Determine the (x, y) coordinate at the center of the cell enclosing the given text.  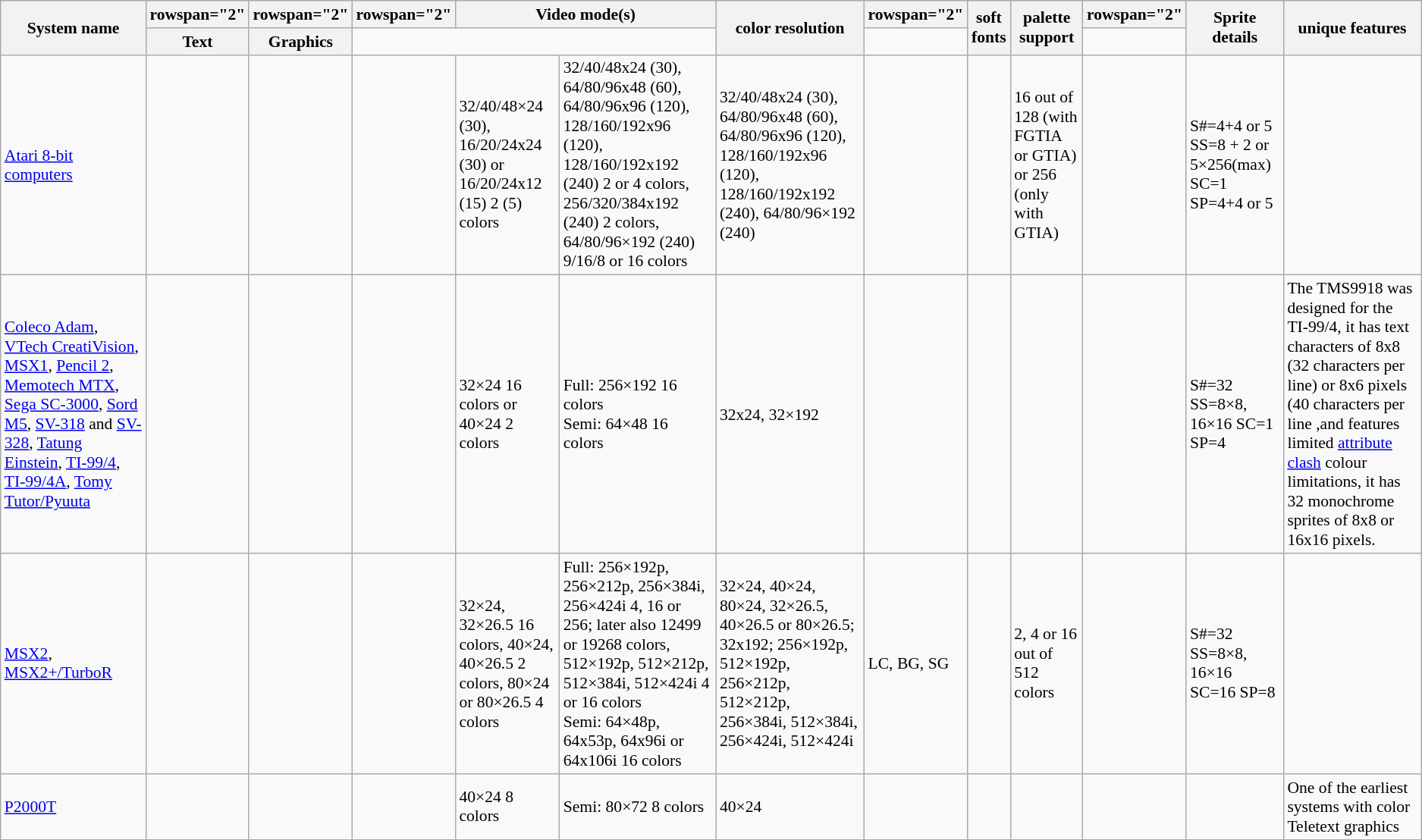
Sprite details (1235, 27)
32×24, 32×26.5 16 colors, 40×24, 40×26.5 2 colors, 80×24 or 80×26.5 4 colors (507, 664)
Semi: 80×72 8 colors (638, 807)
MSX2, MSX2+/TurboR (74, 664)
color resolution (790, 27)
Video mode(s) (585, 14)
32/40/48x24 (30), 64/80/96x48 (60), 64/80/96x96 (120), 128/160/192x96 (120), 128/160/192x192 (240), 64/80/96×192 (240) (790, 165)
unique features (1351, 27)
LC, BG, SG (915, 664)
Graphics (300, 42)
soft fonts (989, 27)
Text (197, 42)
16 out of 128 (with FGTIA or GTIA) or 256 (only with GTIA) (1047, 165)
32×24, 40×24, 80×24, 32×26.5, 40×26.5 or 80×26.5; 32x192; 256×192p, 512×192p, 256×212p, 512×212p, 256×384i, 512×384i, 256×424i, 512×424i (790, 664)
S#=32 SS=8×8, 16×16 SC=1 SP=4 (1235, 414)
P2000T (74, 807)
32x24, 32×192 (790, 414)
40×24 (790, 807)
40×24 8 colors (507, 807)
32/40/48×24 (30), 16/20/24x24 (30) or 16/20/24x12 (15) 2 (5) colors (507, 165)
S#=4+4 or 5 SS=8 + 2 or 5×256(max) SC=1 SP=4+4 or 5 (1235, 165)
Full: 256×192 16 colorsSemi: 64×48 16 colors (638, 414)
Atari 8-bit computers (74, 165)
S#=32 SS=8×8, 16×16 SC=16 SP=8 (1235, 664)
System name (74, 27)
32×24 16 colors or 40×24 2 colors (507, 414)
palette support (1047, 27)
2, 4 or 16 out of 512 colors (1047, 664)
One of the earliest systems with color Teletext graphics (1351, 807)
